Output the (X, Y) coordinate of the center of the cell containing the given text.  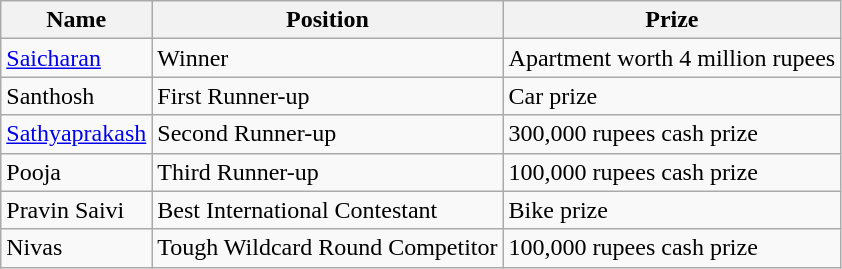
300,000 rupees cash prize (672, 134)
Pravin Saivi (76, 210)
Third Runner-up (328, 172)
Saicharan (76, 58)
Name (76, 20)
Pooja (76, 172)
Prize (672, 20)
Nivas (76, 248)
First Runner-up (328, 96)
Best International Contestant (328, 210)
Winner (328, 58)
Tough Wildcard Round Competitor (328, 248)
Position (328, 20)
Santhosh (76, 96)
Car prize (672, 96)
Second Runner-up (328, 134)
Apartment worth 4 million rupees (672, 58)
Bike prize (672, 210)
Sathyaprakash (76, 134)
